Provide the (x, y) coordinate of the cell's center where the given text is located.  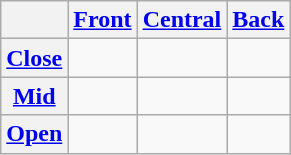
Back (258, 20)
Front (102, 20)
Open (34, 134)
Close (34, 58)
Central (182, 20)
Mid (34, 96)
